For the text-containing cell, return its midpoint in [X, Y] coordinate format. 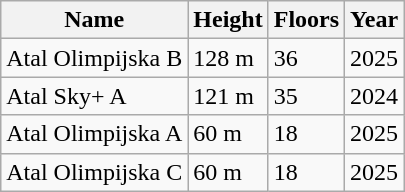
Year [374, 20]
Atal Olimpijska A [94, 134]
Atal Olimpijska B [94, 58]
128 m [228, 58]
121 m [228, 96]
Name [94, 20]
Atal Olimpijska C [94, 172]
Floors [306, 20]
35 [306, 96]
Atal Sky+ A [94, 96]
Height [228, 20]
2024 [374, 96]
36 [306, 58]
